For the text-containing cell, return its midpoint in (X, Y) coordinate format. 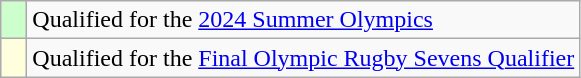
Qualified for the 2024 Summer Olympics (304, 20)
Qualified for the Final Olympic Rugby Sevens Qualifier (304, 58)
